Extract the (x, y) coordinate from the center of the cell holding the provided text.  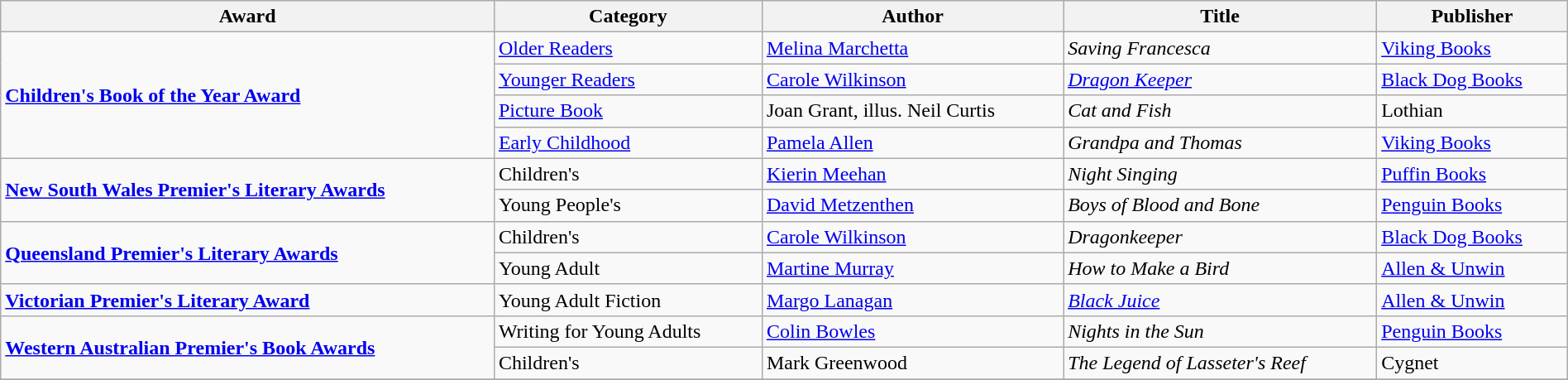
Martine Murray (912, 268)
Western Australian Premier's Book Awards (248, 347)
Lothian (1472, 111)
David Metzenthen (912, 205)
Queensland Premier's Literary Awards (248, 253)
Colin Bowles (912, 331)
Mark Greenwood (912, 363)
Kierin Meehan (912, 174)
Puffin Books (1472, 174)
Younger Readers (628, 79)
The Legend of Lasseter's Reef (1221, 363)
Author (912, 17)
Margo Lanagan (912, 300)
Cat and Fish (1221, 111)
Saving Francesca (1221, 48)
Nights in the Sun (1221, 331)
Dragon Keeper (1221, 79)
Title (1221, 17)
Older Readers (628, 48)
Black Juice (1221, 300)
Melina Marchetta (912, 48)
Early Childhood (628, 142)
Grandpa and Thomas (1221, 142)
Cygnet (1472, 363)
Award (248, 17)
New South Wales Premier's Literary Awards (248, 190)
Category (628, 17)
Young People's (628, 205)
Dragonkeeper (1221, 237)
Joan Grant, illus. Neil Curtis (912, 111)
Pamela Allen (912, 142)
Publisher (1472, 17)
Night Singing (1221, 174)
Boys of Blood and Bone (1221, 205)
Children's Book of the Year Award (248, 95)
Picture Book (628, 111)
How to Make a Bird (1221, 268)
Young Adult (628, 268)
Victorian Premier's Literary Award (248, 300)
Writing for Young Adults (628, 331)
Young Adult Fiction (628, 300)
